Provide the (X, Y) coordinate of the cell's center where the given text is located.  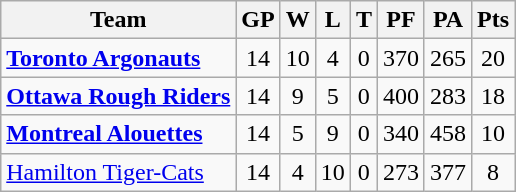
18 (494, 96)
377 (448, 172)
Ottawa Rough Riders (118, 96)
Hamilton Tiger-Cats (118, 172)
8 (494, 172)
PF (400, 20)
265 (448, 58)
GP (258, 20)
PA (448, 20)
T (364, 20)
340 (400, 134)
20 (494, 58)
W (298, 20)
Team (118, 20)
283 (448, 96)
L (332, 20)
Toronto Argonauts (118, 58)
273 (400, 172)
370 (400, 58)
Montreal Alouettes (118, 134)
458 (448, 134)
Pts (494, 20)
400 (400, 96)
